Provide the [X, Y] coordinate of the cell's center where the given text is located.  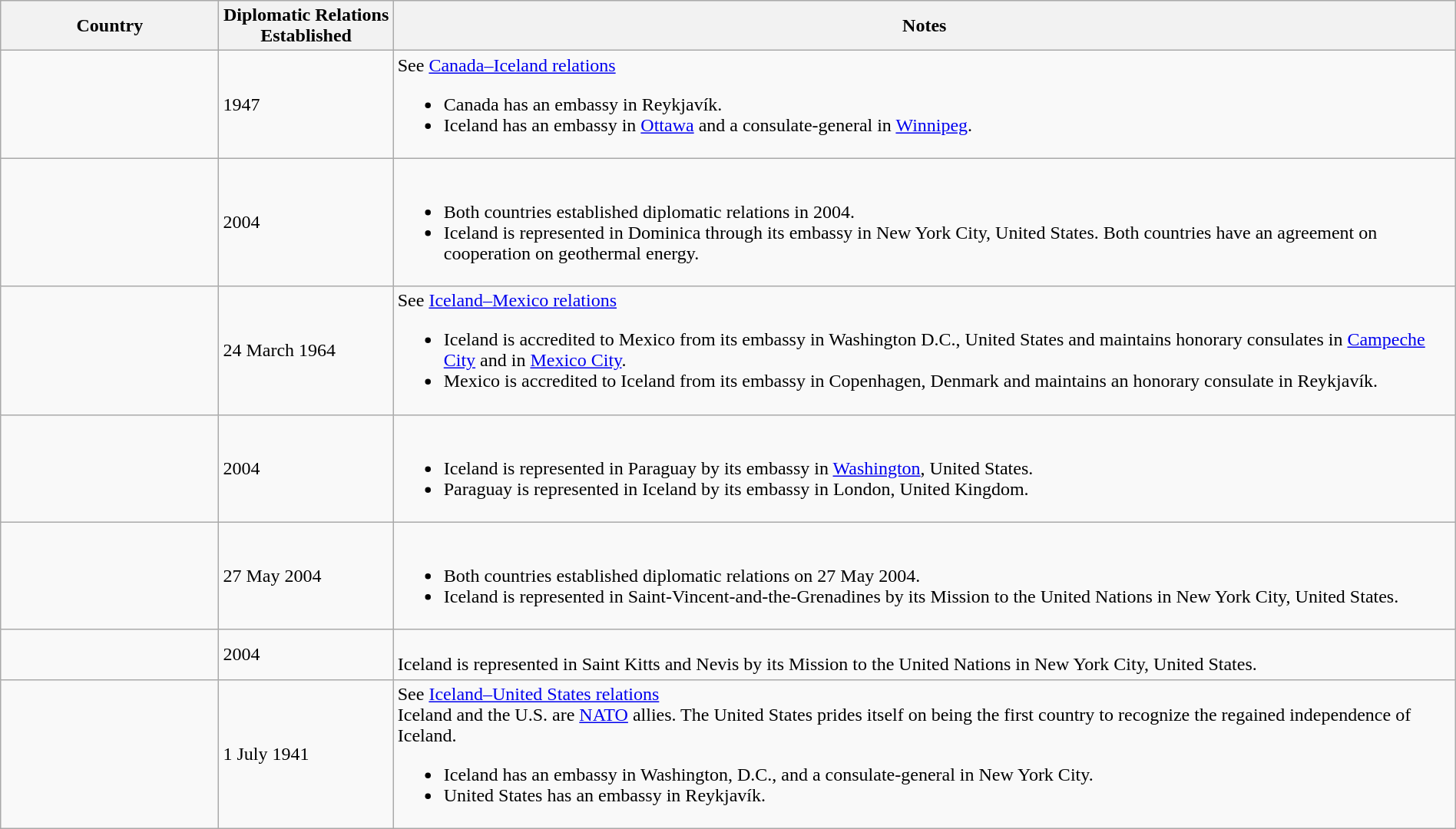
1947 [306, 104]
Iceland is represented in Saint Kitts and Nevis by its Mission to the United Nations in New York City, United States. [925, 654]
27 May 2004 [306, 576]
1 July 1941 [306, 754]
See Canada–Iceland relationsCanada has an embassy in Reykjavík.Iceland has an embassy in Ottawa and a consulate-general in Winnipeg. [925, 104]
24 March 1964 [306, 350]
Country [110, 26]
Diplomatic Relations Established [306, 26]
Notes [925, 26]
